Determine the [X, Y] coordinate at the center of the cell enclosing the given text.  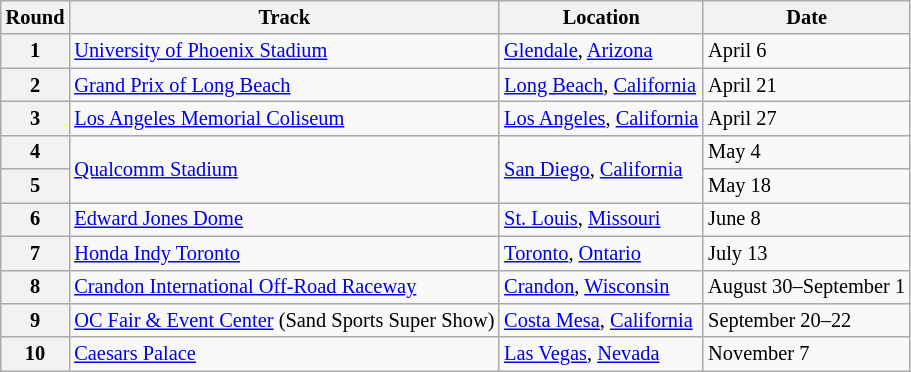
9 [36, 320]
April 21 [806, 85]
10 [36, 354]
August 30–September 1 [806, 287]
Track [284, 17]
June 8 [806, 219]
Toronto, Ontario [601, 253]
May 4 [806, 152]
May 18 [806, 186]
San Diego, California [601, 168]
8 [36, 287]
September 20–22 [806, 320]
St. Louis, Missouri [601, 219]
July 13 [806, 253]
Las Vegas, Nevada [601, 354]
Costa Mesa, California [601, 320]
OC Fair & Event Center (Sand Sports Super Show) [284, 320]
Los Angeles Memorial Coliseum [284, 118]
5 [36, 186]
4 [36, 152]
Los Angeles, California [601, 118]
Location [601, 17]
Grand Prix of Long Beach [284, 85]
Edward Jones Dome [284, 219]
Date [806, 17]
University of Phoenix Stadium [284, 51]
November 7 [806, 354]
Qualcomm Stadium [284, 168]
Long Beach, California [601, 85]
Round [36, 17]
6 [36, 219]
April 6 [806, 51]
2 [36, 85]
1 [36, 51]
Honda Indy Toronto [284, 253]
7 [36, 253]
Crandon International Off-Road Raceway [284, 287]
Caesars Palace [284, 354]
Glendale, Arizona [601, 51]
April 27 [806, 118]
Crandon, Wisconsin [601, 287]
3 [36, 118]
